For the text-containing cell, return its midpoint in [x, y] coordinate format. 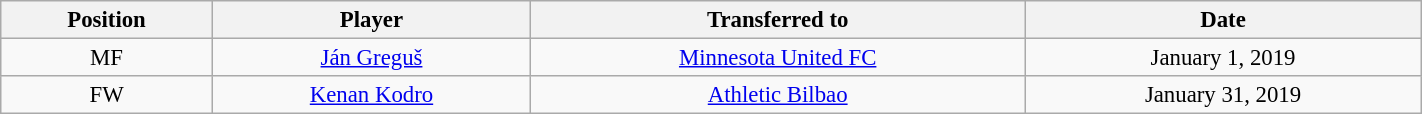
Date [1223, 20]
Transferred to [778, 20]
Ján Greguš [371, 58]
Kenan Kodro [371, 95]
MF [107, 58]
FW [107, 95]
January 1, 2019 [1223, 58]
Minnesota United FC [778, 58]
Athletic Bilbao [778, 95]
Player [371, 20]
Position [107, 20]
January 31, 2019 [1223, 95]
